Identify which cell holds the provided text, then report its (X, Y) central coordinate. 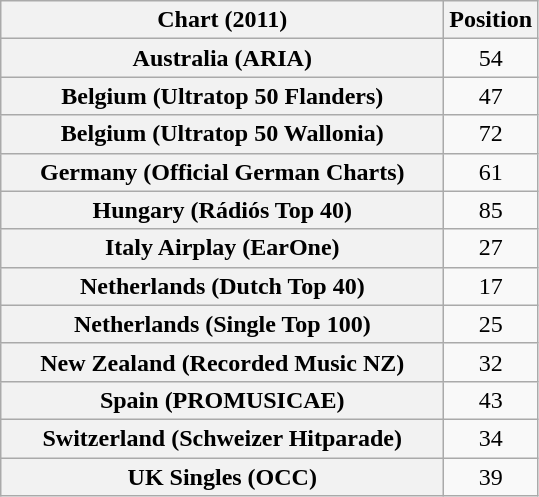
85 (491, 210)
Belgium (Ultratop 50 Wallonia) (222, 134)
Belgium (Ultratop 50 Flanders) (222, 96)
39 (491, 477)
Australia (ARIA) (222, 58)
Position (491, 20)
32 (491, 362)
27 (491, 248)
Hungary (Rádiós Top 40) (222, 210)
61 (491, 172)
Netherlands (Dutch Top 40) (222, 286)
Netherlands (Single Top 100) (222, 324)
47 (491, 96)
Italy Airplay (EarOne) (222, 248)
Spain (PROMUSICAE) (222, 400)
25 (491, 324)
Germany (Official German Charts) (222, 172)
New Zealand (Recorded Music NZ) (222, 362)
UK Singles (OCC) (222, 477)
17 (491, 286)
54 (491, 58)
Switzerland (Schweizer Hitparade) (222, 438)
43 (491, 400)
Chart (2011) (222, 20)
34 (491, 438)
72 (491, 134)
